For the text-containing cell, return its midpoint in [x, y] coordinate format. 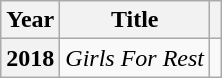
Year [30, 20]
2018 [30, 58]
Girls For Rest [135, 58]
Title [135, 20]
